For the text-containing cell, return its midpoint in [x, y] coordinate format. 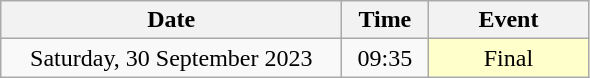
Event [508, 20]
Time [385, 20]
Date [172, 20]
Saturday, 30 September 2023 [172, 58]
Final [508, 58]
09:35 [385, 58]
